From the cell containing the given text, extract its center point as (x, y) coordinate. 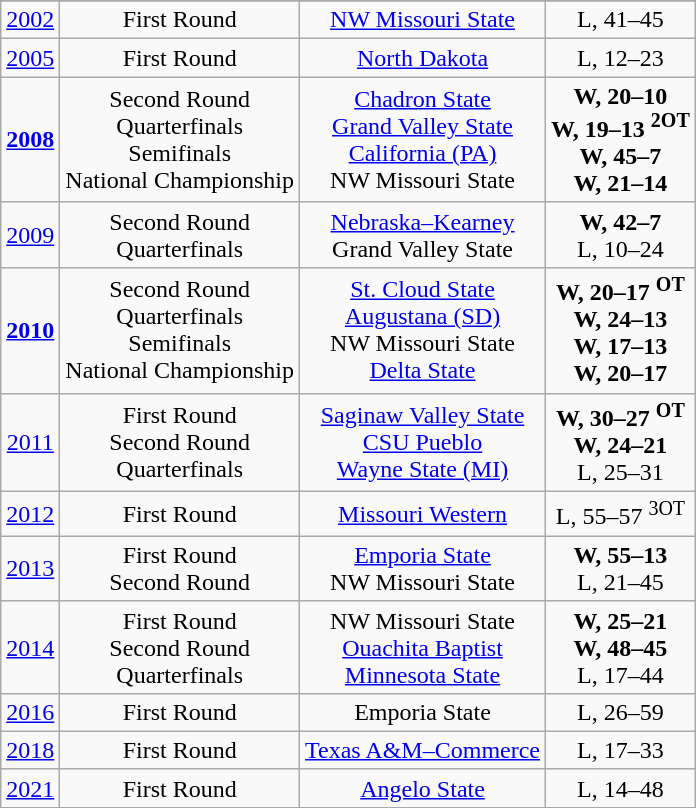
2011 (30, 442)
Nebraska–KearneyGrand Valley State (423, 234)
L, 14–48 (621, 788)
2005 (30, 58)
Emporia State (423, 712)
W, 20–17 OTW, 24–13W, 17–13W, 20–17 (621, 330)
Second RoundQuarterfinals (180, 234)
2012 (30, 514)
North Dakota (423, 58)
W, 30–27 OTW, 24–21L, 25–31 (621, 442)
NW Missouri State (423, 20)
2016 (30, 712)
L, 17–33 (621, 750)
Saginaw Valley StateCSU PuebloWayne State (MI) (423, 442)
2010 (30, 330)
2008 (30, 140)
2013 (30, 568)
W, 20–10W, 19–13 2OTW, 45–7W, 21–14 (621, 140)
W, 55–13L, 21–45 (621, 568)
W, 25–21W, 48–45L, 17–44 (621, 647)
2021 (30, 788)
2018 (30, 750)
Emporia StateNW Missouri State (423, 568)
NW Missouri StateOuachita BaptistMinnesota State (423, 647)
W, 42–7L, 10–24 (621, 234)
Chadron StateGrand Valley StateCalifornia (PA)NW Missouri State (423, 140)
L, 26–59 (621, 712)
L, 55–57 3OT (621, 514)
2002 (30, 20)
2009 (30, 234)
Angelo State (423, 788)
Texas A&M–Commerce (423, 750)
St. Cloud StateAugustana (SD)NW Missouri StateDelta State (423, 330)
L, 12–23 (621, 58)
First RoundSecond Round (180, 568)
L, 41–45 (621, 20)
Missouri Western (423, 514)
2014 (30, 647)
